Scan for the cell matching the given text and deliver its (X, Y) coordinate at center. 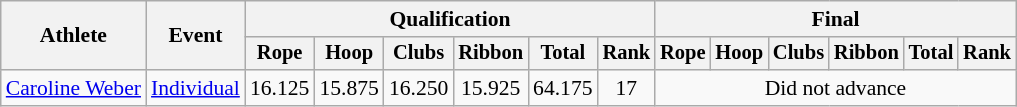
16.250 (418, 88)
Did not advance (836, 88)
17 (627, 88)
Qualification (450, 19)
Final (836, 19)
Caroline Weber (74, 88)
Individual (196, 88)
Event (196, 36)
Athlete (74, 36)
15.925 (490, 88)
64.175 (562, 88)
15.875 (348, 88)
16.125 (280, 88)
